Output the (x, y) coordinate of the center of the cell containing the given text.  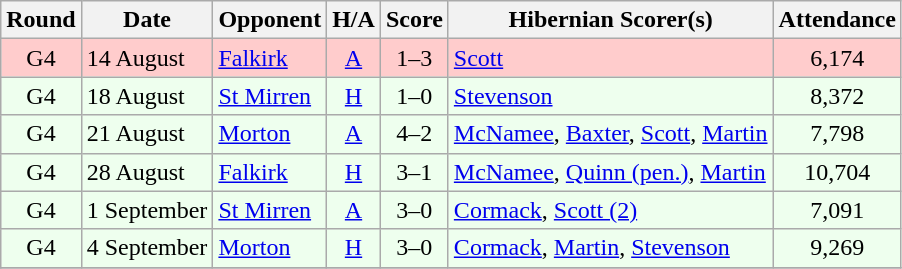
Cormack, Martin, Stevenson (610, 248)
8,372 (837, 96)
Scott (610, 58)
1–3 (414, 58)
14 August (147, 58)
Attendance (837, 20)
3–1 (414, 172)
9,269 (837, 248)
6,174 (837, 58)
7,091 (837, 210)
21 August (147, 134)
Score (414, 20)
18 August (147, 96)
28 August (147, 172)
4 September (147, 248)
Round (41, 20)
Hibernian Scorer(s) (610, 20)
4–2 (414, 134)
Opponent (270, 20)
McNamee, Quinn (pen.), Martin (610, 172)
Stevenson (610, 96)
McNamee, Baxter, Scott, Martin (610, 134)
10,704 (837, 172)
1–0 (414, 96)
Cormack, Scott (2) (610, 210)
H/A (354, 20)
7,798 (837, 134)
1 September (147, 210)
Date (147, 20)
